Provide the (x, y) coordinate of the cell's center where the given text is located.  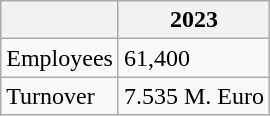
7.535 M. Euro (194, 96)
2023 (194, 20)
61,400 (194, 58)
Turnover (60, 96)
Employees (60, 58)
